Search for the cell housing the specified text and yield its [X, Y] center coordinate. 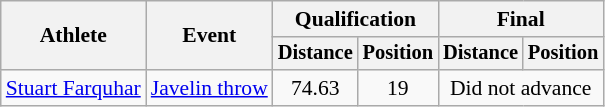
Stuart Farquhar [74, 88]
Final [520, 19]
Javelin throw [210, 88]
74.63 [316, 88]
Qualification [356, 19]
Did not advance [520, 88]
19 [398, 88]
Athlete [74, 36]
Event [210, 36]
